Return [X, Y] of the center of cell containing provided text 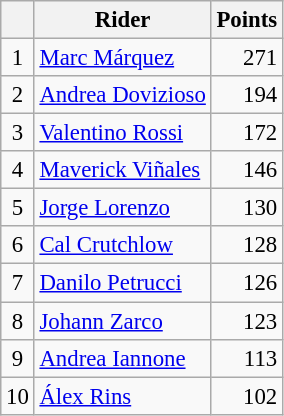
113 [246, 358]
172 [246, 133]
Álex Rins [122, 396]
Cal Crutchlow [122, 245]
10 [18, 396]
123 [246, 321]
Danilo Petrucci [122, 283]
Jorge Lorenzo [122, 208]
6 [18, 245]
3 [18, 133]
128 [246, 245]
9 [18, 358]
1 [18, 58]
2 [18, 95]
102 [246, 396]
Rider [122, 20]
146 [246, 170]
Valentino Rossi [122, 133]
8 [18, 321]
5 [18, 208]
Andrea Dovizioso [122, 95]
194 [246, 95]
Johann Zarco [122, 321]
Maverick Viñales [122, 170]
Andrea Iannone [122, 358]
4 [18, 170]
Marc Márquez [122, 58]
271 [246, 58]
126 [246, 283]
130 [246, 208]
Points [246, 20]
7 [18, 283]
